Pinpoint the cell where the given text exists, returning its (x, y) midpoint coordinate. 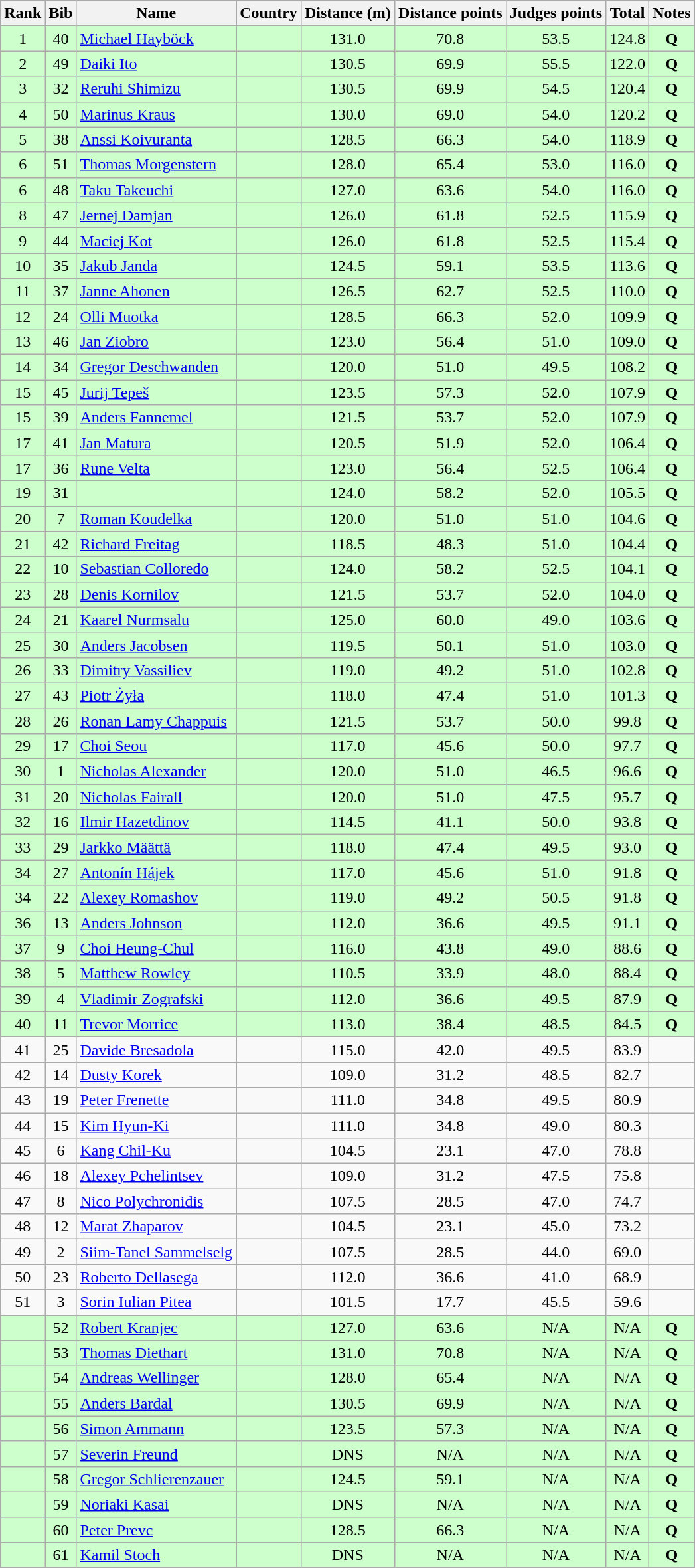
130.0 (348, 114)
115.4 (628, 240)
120.2 (628, 114)
43.8 (450, 948)
Anders Jacobsen (157, 645)
Trevor Morrice (157, 1024)
114.5 (348, 822)
Matthew Rowley (157, 974)
Nico Polychronidis (157, 1201)
46.5 (556, 772)
93.0 (628, 847)
75.8 (628, 1176)
Jurij Tepeš (157, 392)
53 (61, 1353)
109.9 (628, 317)
18 (61, 1176)
Michael Hayböck (157, 39)
87.9 (628, 999)
Anders Bardal (157, 1403)
110.5 (348, 974)
Severin Freund (157, 1454)
68.9 (628, 1277)
Reruhi Shimizu (157, 89)
Roberto Dellasega (157, 1277)
61 (61, 1555)
101.5 (348, 1302)
60.0 (450, 620)
119.5 (348, 645)
59 (61, 1504)
Ronan Lamy Chappuis (157, 721)
Nicholas Alexander (157, 772)
95.7 (628, 797)
Distance points (450, 13)
Marinus Kraus (157, 114)
126.5 (348, 291)
104.0 (628, 594)
54.5 (556, 89)
Denis Kornilov (157, 594)
Daiki Ito (157, 64)
118.9 (628, 139)
118.5 (348, 544)
Kaarel Nurmsalu (157, 620)
58 (61, 1479)
44.0 (556, 1252)
Gregor Deschwanden (157, 367)
103.6 (628, 620)
Richard Freitag (157, 544)
104.6 (628, 519)
Janne Ahonen (157, 291)
Peter Prevc (157, 1529)
Piotr Żyła (157, 695)
83.9 (628, 1049)
38.4 (450, 1024)
57 (61, 1454)
113.6 (628, 266)
33.9 (450, 974)
60 (61, 1529)
Noriaki Kasai (157, 1504)
Country (269, 13)
108.2 (628, 367)
35 (61, 266)
52 (61, 1328)
55 (61, 1403)
45.5 (556, 1302)
17.7 (450, 1302)
Kang Chil-Ku (157, 1151)
Judges points (556, 13)
Ilmir Hazetdinov (157, 822)
78.8 (628, 1151)
104.4 (628, 544)
41.1 (450, 822)
7 (61, 519)
88.4 (628, 974)
Distance (m) (348, 13)
Robert Kranjec (157, 1328)
Thomas Diethart (157, 1353)
Sorin Iulian Pitea (157, 1302)
Siim-Tanel Sammelselg (157, 1252)
Bib (61, 13)
Andreas Wellinger (157, 1378)
Dimitry Vassiliev (157, 670)
113.0 (348, 1024)
42.0 (450, 1049)
99.8 (628, 721)
48.0 (556, 974)
110.0 (628, 291)
96.6 (628, 772)
120.5 (348, 443)
Gregor Schlierenzauer (157, 1479)
Rune Velta (157, 468)
102.8 (628, 670)
Kamil Stoch (157, 1555)
Alexey Pchelintsev (157, 1176)
Antonín Hájek (157, 873)
Rank (23, 13)
103.0 (628, 645)
Jakub Janda (157, 266)
Kim Hyun-Ki (157, 1126)
Jan Matura (157, 443)
120.4 (628, 89)
51.9 (450, 443)
80.9 (628, 1100)
104.1 (628, 569)
56 (61, 1429)
Simon Ammann (157, 1429)
101.3 (628, 695)
93.8 (628, 822)
Anssi Koivuranta (157, 139)
122.0 (628, 64)
Jernej Damjan (157, 215)
48.3 (450, 544)
Anders Johnson (157, 923)
Jan Ziobro (157, 342)
115.9 (628, 215)
62.7 (450, 291)
45.0 (556, 1227)
Nicholas Fairall (157, 797)
115.0 (348, 1049)
41.0 (556, 1277)
74.7 (628, 1201)
Notes (672, 13)
Thomas Morgenstern (157, 165)
125.0 (348, 620)
88.6 (628, 948)
97.7 (628, 746)
Jarkko Määttä (157, 847)
84.5 (628, 1024)
Vladimir Zografski (157, 999)
59.6 (628, 1302)
Alexey Romashov (157, 898)
73.2 (628, 1227)
Roman Koudelka (157, 519)
50.5 (556, 898)
Maciej Kot (157, 240)
Choi Seou (157, 746)
80.3 (628, 1126)
124.8 (628, 39)
Choi Heung-Chul (157, 948)
Total (628, 13)
16 (61, 822)
91.1 (628, 923)
53.0 (556, 165)
Anders Fannemel (157, 418)
Name (157, 13)
Davide Bresadola (157, 1049)
Taku Takeuchi (157, 190)
54 (61, 1378)
Dusty Korek (157, 1075)
105.5 (628, 493)
Marat Zhaparov (157, 1227)
82.7 (628, 1075)
50.1 (450, 645)
Sebastian Colloredo (157, 569)
55.5 (556, 64)
Olli Muotka (157, 317)
Peter Frenette (157, 1100)
